From the cell containing the given text, extract its center point as [x, y] coordinate. 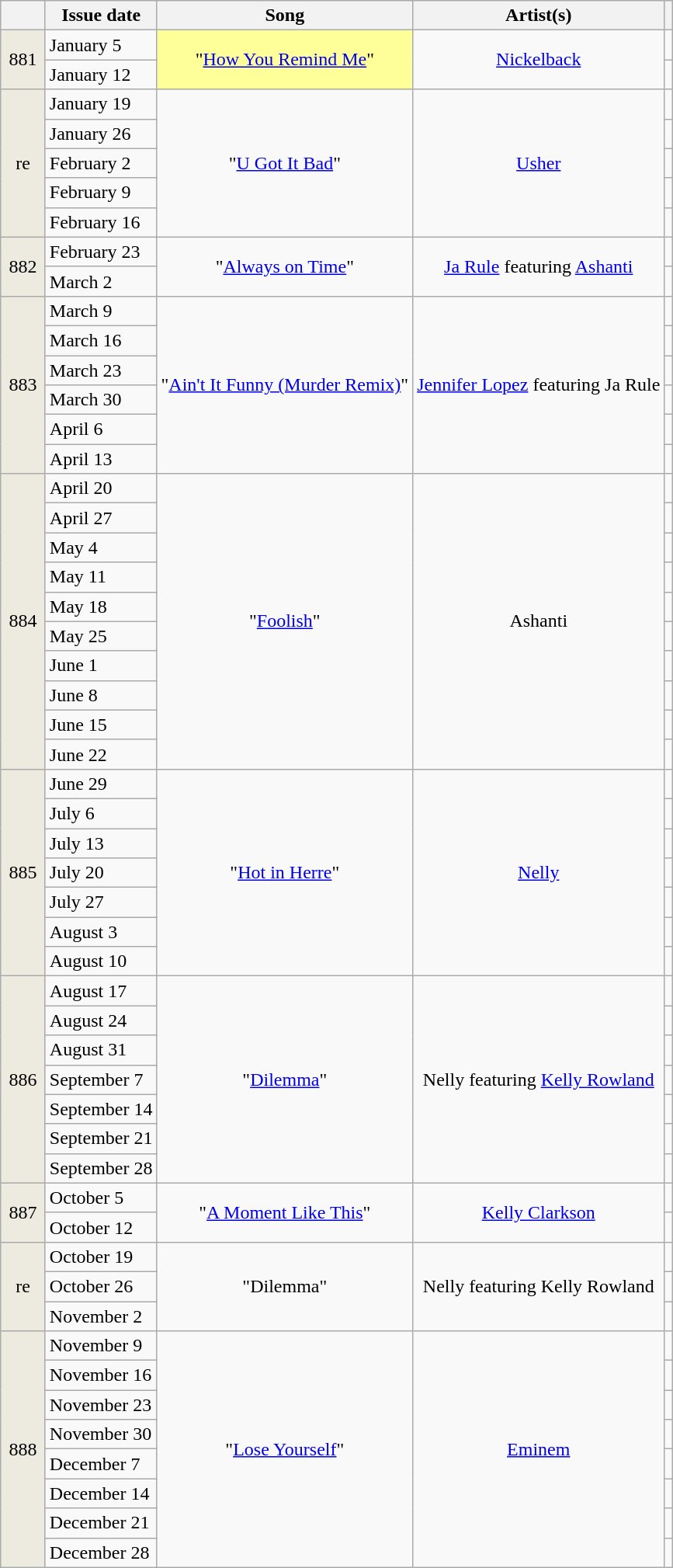
February 16 [101, 222]
August 3 [101, 932]
March 16 [101, 340]
Issue date [101, 16]
March 9 [101, 311]
January 26 [101, 134]
February 23 [101, 252]
Jennifer Lopez featuring Ja Rule [539, 384]
Song [285, 16]
February 2 [101, 163]
December 28 [101, 1552]
"Foolish" [285, 621]
885 [23, 872]
"How You Remind Me" [285, 60]
November 2 [101, 1316]
March 2 [101, 281]
November 23 [101, 1405]
"A Moment Like This" [285, 1212]
Artist(s) [539, 16]
October 19 [101, 1257]
August 17 [101, 991]
May 18 [101, 607]
April 27 [101, 518]
September 7 [101, 1080]
886 [23, 1080]
October 12 [101, 1227]
September 21 [101, 1139]
September 28 [101, 1168]
Ja Rule featuring Ashanti [539, 266]
March 30 [101, 400]
July 20 [101, 873]
Nickelback [539, 60]
December 7 [101, 1464]
"Lose Yourself" [285, 1449]
Eminem [539, 1449]
June 15 [101, 725]
July 27 [101, 902]
"Ain't It Funny (Murder Remix)" [285, 384]
Nelly [539, 872]
October 5 [101, 1198]
November 30 [101, 1434]
December 21 [101, 1523]
881 [23, 60]
"Hot in Herre" [285, 872]
January 12 [101, 75]
Ashanti [539, 621]
August 24 [101, 1020]
July 13 [101, 843]
Kelly Clarkson [539, 1212]
October 26 [101, 1286]
February 9 [101, 193]
December 14 [101, 1493]
November 9 [101, 1346]
May 11 [101, 577]
888 [23, 1449]
August 31 [101, 1050]
882 [23, 266]
June 8 [101, 695]
"U Got It Bad" [285, 163]
April 6 [101, 429]
May 25 [101, 636]
January 19 [101, 104]
May 4 [101, 548]
June 29 [101, 784]
"Always on Time" [285, 266]
March 23 [101, 370]
June 1 [101, 666]
April 13 [101, 459]
883 [23, 384]
January 5 [101, 45]
884 [23, 621]
June 22 [101, 754]
Usher [539, 163]
August 10 [101, 961]
July 6 [101, 813]
November 16 [101, 1375]
887 [23, 1212]
April 20 [101, 488]
September 14 [101, 1109]
